Search for the cell housing the specified text and yield its [x, y] center coordinate. 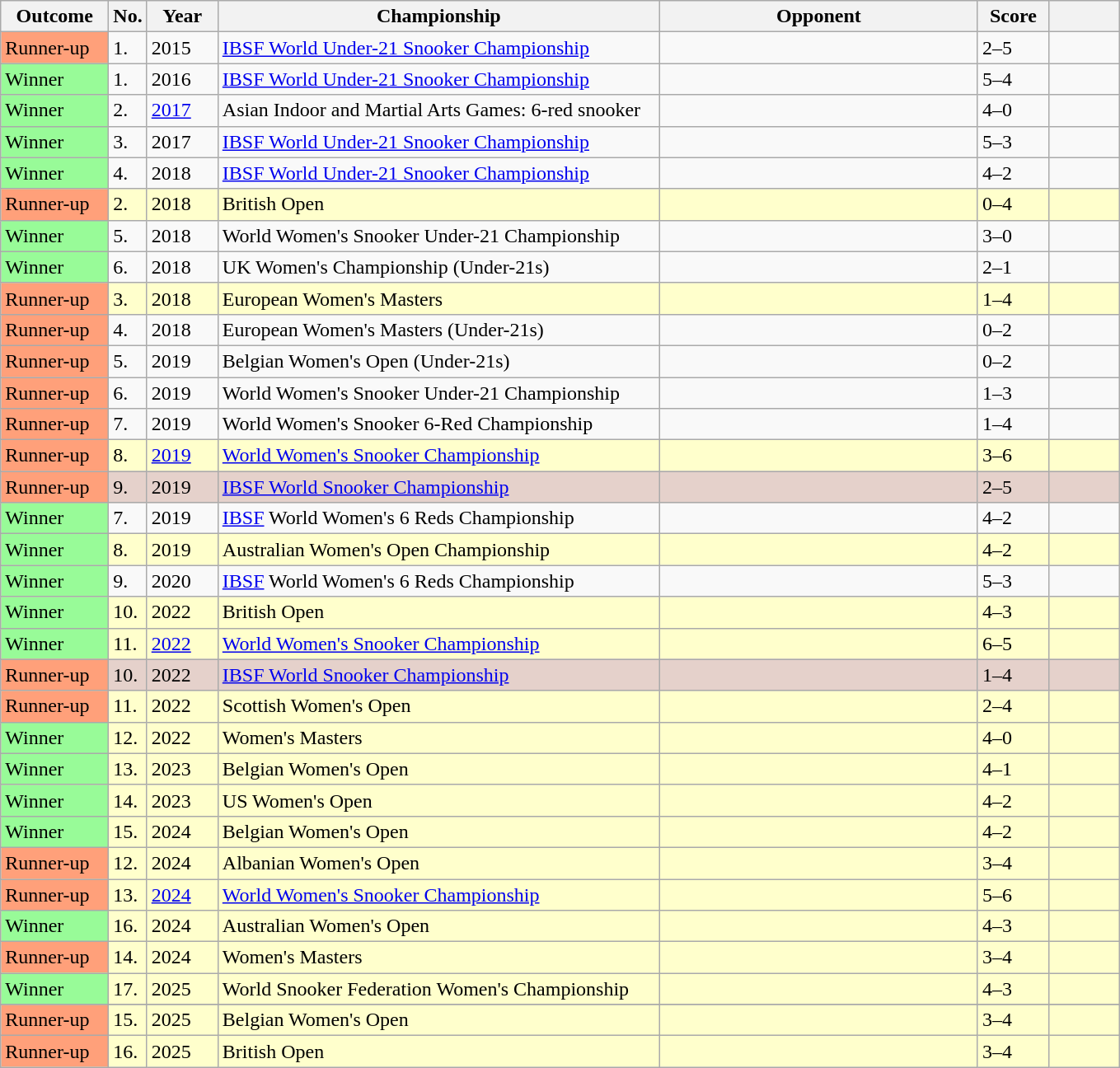
Championship [438, 16]
1–3 [1013, 393]
5–4 [1013, 79]
Score [1013, 16]
Australian Women's Open [438, 926]
Outcome [54, 16]
2–4 [1013, 706]
2020 [182, 581]
6–5 [1013, 644]
US Women's Open [438, 800]
European Women's Masters (Under-21s) [438, 330]
Year [182, 16]
5–6 [1013, 894]
World Women's Snooker 6-Red Championship [438, 424]
Australian Women's Open Championship [438, 550]
Asian Indoor and Martial Arts Games: 6-red snooker [438, 110]
3–0 [1013, 236]
3–6 [1013, 456]
No. [128, 16]
4–1 [1013, 769]
2–1 [1013, 267]
17. [128, 989]
2015 [182, 48]
Albanian Women's Open [438, 863]
Scottish Women's Open [438, 706]
European Women's Masters [438, 298]
Belgian Women's Open (Under-21s) [438, 361]
Opponent [818, 16]
2016 [182, 79]
UK Women's Championship (Under-21s) [438, 267]
0–4 [1013, 204]
World Snooker Federation Women's Championship [438, 989]
